Find where the given text appears and provide that cell's center as [X, Y] coordinate. 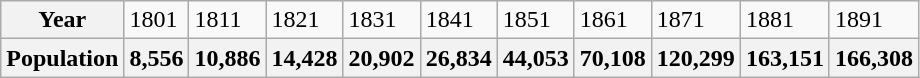
1871 [696, 20]
1831 [382, 20]
26,834 [458, 58]
44,053 [536, 58]
1891 [874, 20]
1811 [228, 20]
1851 [536, 20]
1841 [458, 20]
1821 [304, 20]
14,428 [304, 58]
10,886 [228, 58]
1881 [784, 20]
Year [62, 20]
20,902 [382, 58]
1801 [156, 20]
70,108 [612, 58]
8,556 [156, 58]
120,299 [696, 58]
1861 [612, 20]
166,308 [874, 58]
Population [62, 58]
163,151 [784, 58]
